From the cell containing the given text, extract its center point as [X, Y] coordinate. 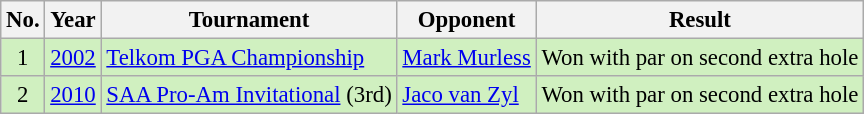
2010 [73, 95]
1 [23, 58]
Year [73, 20]
Opponent [466, 20]
2002 [73, 58]
Jaco van Zyl [466, 95]
SAA Pro-Am Invitational (3rd) [249, 95]
Telkom PGA Championship [249, 58]
Mark Murless [466, 58]
No. [23, 20]
Tournament [249, 20]
2 [23, 95]
Result [700, 20]
